Search for the cell housing the specified text and yield its (X, Y) center coordinate. 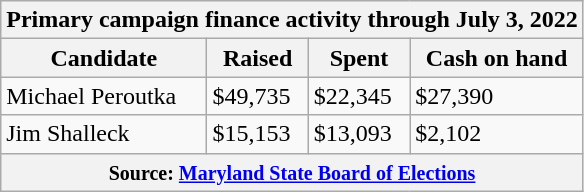
Candidate (104, 58)
Primary campaign finance activity through July 3, 2022 (292, 20)
$22,345 (358, 96)
Cash on hand (497, 58)
Source: Maryland State Board of Elections (292, 172)
$27,390 (497, 96)
Jim Shalleck (104, 134)
Michael Peroutka (104, 96)
$49,735 (258, 96)
$13,093 (358, 134)
Spent (358, 58)
$15,153 (258, 134)
$2,102 (497, 134)
Raised (258, 58)
